Extract the (X, Y) coordinate from the center of the cell holding the provided text.  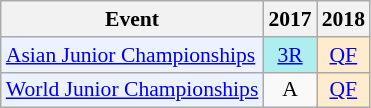
Asian Junior Championships (132, 55)
2018 (344, 19)
2017 (290, 19)
A (290, 90)
Event (132, 19)
3R (290, 55)
World Junior Championships (132, 90)
